Output the (x, y) coordinate of the center of the cell containing the given text.  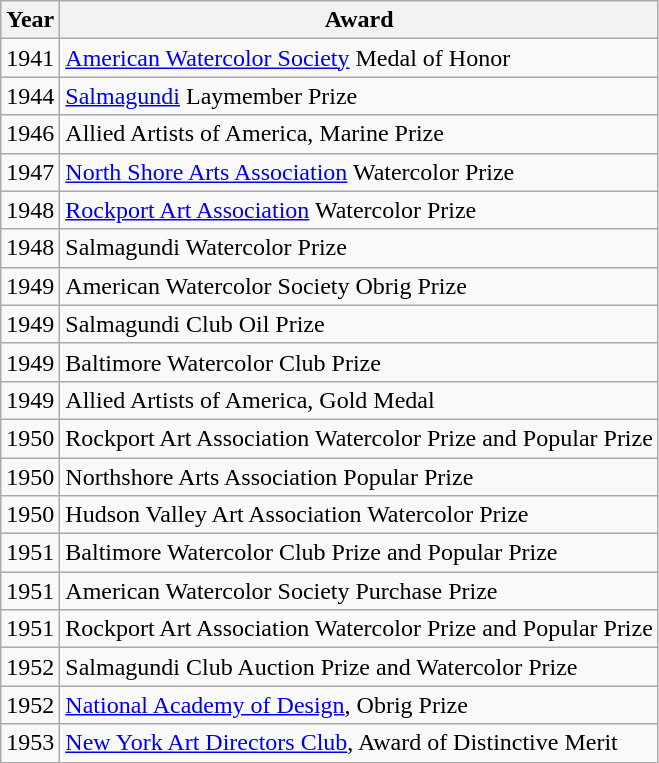
American Watercolor Society Medal of Honor (360, 58)
Baltimore Watercolor Club Prize and Popular Prize (360, 553)
Hudson Valley Art Association Watercolor Prize (360, 515)
1947 (30, 172)
1953 (30, 743)
1944 (30, 96)
Salmagundi Club Oil Prize (360, 324)
Allied Artists of America, Gold Medal (360, 400)
Salmagundi Club Auction Prize and Watercolor Prize (360, 667)
1946 (30, 134)
National Academy of Design, Obrig Prize (360, 705)
Salmagundi Laymember Prize (360, 96)
Rockport Art Association Watercolor Prize (360, 210)
1941 (30, 58)
Baltimore Watercolor Club Prize (360, 362)
American Watercolor Society Obrig Prize (360, 286)
Allied Artists of America, Marine Prize (360, 134)
North Shore Arts Association Watercolor Prize (360, 172)
Northshore Arts Association Popular Prize (360, 477)
American Watercolor Society Purchase Prize (360, 591)
Award (360, 20)
Salmagundi Watercolor Prize (360, 248)
Year (30, 20)
New York Art Directors Club, Award of Distinctive Merit (360, 743)
